Pinpoint the cell where the given text exists, returning its (x, y) midpoint coordinate. 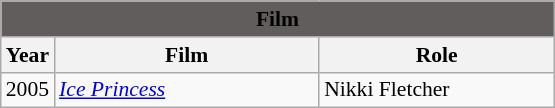
Nikki Fletcher (436, 90)
Ice Princess (186, 90)
Role (436, 55)
2005 (28, 90)
Year (28, 55)
